Return [X, Y] of the center of cell containing provided text 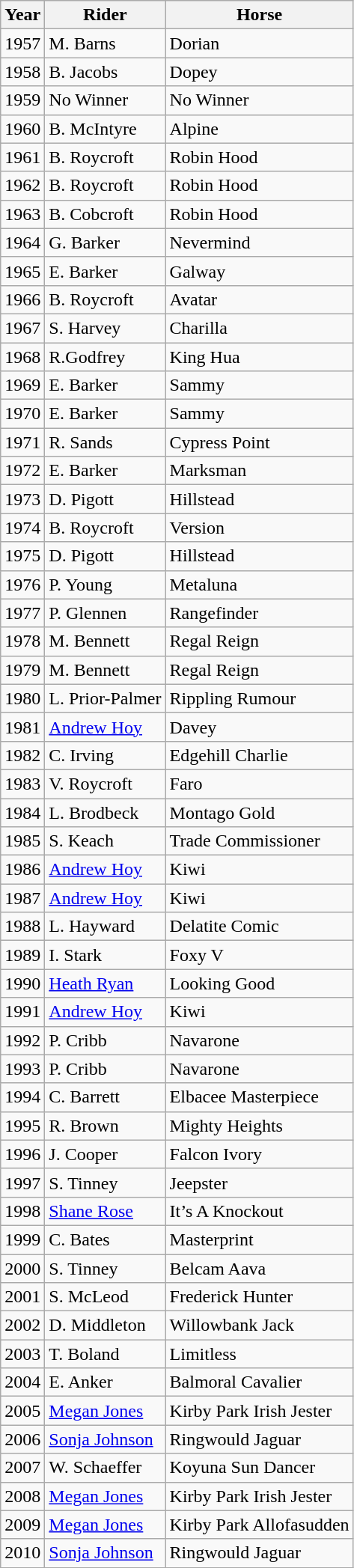
1989 [22, 955]
Avatar [259, 299]
Metaluna [259, 585]
1970 [22, 414]
1973 [22, 499]
2008 [22, 1496]
1976 [22, 585]
1962 [22, 186]
L. Hayward [105, 927]
1992 [22, 1040]
1959 [22, 100]
It’s A Knockout [259, 1211]
1969 [22, 385]
1972 [22, 471]
2010 [22, 1553]
1997 [22, 1183]
2001 [22, 1297]
Rider [105, 15]
1974 [22, 528]
Willowbank Jack [259, 1326]
R. Sands [105, 442]
Version [259, 528]
1988 [22, 927]
1986 [22, 870]
1964 [22, 242]
Cypress Point [259, 442]
King Hua [259, 357]
G. Barker [105, 242]
1960 [22, 129]
2004 [22, 1382]
Faro [259, 784]
B. Jacobs [105, 72]
1999 [22, 1239]
Looking Good [259, 983]
R. Brown [105, 1126]
S. Keach [105, 841]
Nevermind [259, 242]
Limitless [259, 1354]
P. Glennen [105, 613]
S. McLeod [105, 1297]
Falcon Ivory [259, 1154]
C. Barrett [105, 1097]
1983 [22, 784]
Davey [259, 727]
Year [22, 15]
Montago Gold [259, 812]
Masterprint [259, 1239]
1958 [22, 72]
2009 [22, 1525]
Galway [259, 271]
L. Brodbeck [105, 812]
1968 [22, 357]
1966 [22, 299]
Alpine [259, 129]
Heath Ryan [105, 983]
Delatite Comic [259, 927]
2006 [22, 1439]
1963 [22, 214]
1991 [22, 1012]
Kirby Park Allofasudden [259, 1525]
Foxy V [259, 955]
Horse [259, 15]
Charilla [259, 328]
1984 [22, 812]
2002 [22, 1326]
Shane Rose [105, 1211]
1993 [22, 1069]
C. Irving [105, 755]
1996 [22, 1154]
P. Young [105, 585]
Rippling Rumour [259, 698]
1971 [22, 442]
Balmoral Cavalier [259, 1382]
1985 [22, 841]
Trade Commissioner [259, 841]
Frederick Hunter [259, 1297]
R.Godfrey [105, 357]
B. McIntyre [105, 129]
S. Harvey [105, 328]
W. Schaeffer [105, 1468]
M. Barns [105, 43]
J. Cooper [105, 1154]
1979 [22, 670]
1977 [22, 613]
1965 [22, 271]
Koyuna Sun Dancer [259, 1468]
I. Stark [105, 955]
1990 [22, 983]
D. Middleton [105, 1326]
Rangefinder [259, 613]
2003 [22, 1354]
Jeepster [259, 1183]
1961 [22, 157]
Belcam Aava [259, 1269]
1975 [22, 556]
E. Anker [105, 1382]
Elbacee Masterpiece [259, 1097]
1982 [22, 755]
1987 [22, 898]
1981 [22, 727]
1994 [22, 1097]
T. Boland [105, 1354]
2005 [22, 1411]
B. Cobcroft [105, 214]
Marksman [259, 471]
1998 [22, 1211]
Dopey [259, 72]
Edgehill Charlie [259, 755]
V. Roycroft [105, 784]
L. Prior-Palmer [105, 698]
1980 [22, 698]
1967 [22, 328]
1995 [22, 1126]
C. Bates [105, 1239]
1978 [22, 641]
Dorian [259, 43]
Mighty Heights [259, 1126]
2007 [22, 1468]
2000 [22, 1269]
1957 [22, 43]
